Extract the [X, Y] coordinate from the center of the cell holding the provided text.  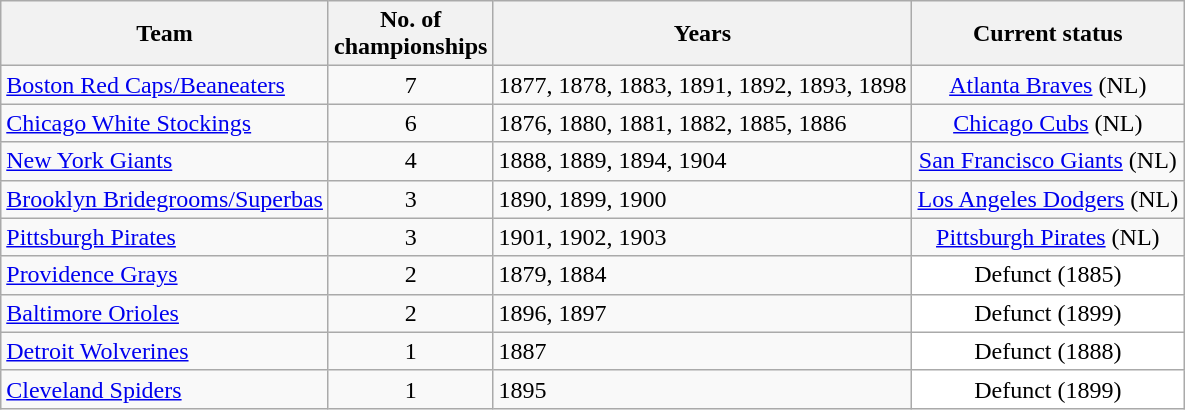
1890, 1899, 1900 [702, 199]
Defunct (1888) [1048, 351]
Chicago Cubs (NL) [1048, 123]
1896, 1897 [702, 313]
Current status [1048, 34]
Defunct (1885) [1048, 275]
Pittsburgh Pirates [165, 237]
1887 [702, 351]
Detroit Wolverines [165, 351]
Pittsburgh Pirates (NL) [1048, 237]
Team [165, 34]
6 [410, 123]
Cleveland Spiders [165, 389]
Chicago White Stockings [165, 123]
Boston Red Caps/Beaneaters [165, 85]
Providence Grays [165, 275]
Years [702, 34]
1895 [702, 389]
7 [410, 85]
New York Giants [165, 161]
4 [410, 161]
1876, 1880, 1881, 1882, 1885, 1886 [702, 123]
Atlanta Braves (NL) [1048, 85]
1901, 1902, 1903 [702, 237]
1877, 1878, 1883, 1891, 1892, 1893, 1898 [702, 85]
1879, 1884 [702, 275]
No. of championships [410, 34]
1888, 1889, 1894, 1904 [702, 161]
Los Angeles Dodgers (NL) [1048, 199]
Brooklyn Bridegrooms/Superbas [165, 199]
San Francisco Giants (NL) [1048, 161]
Baltimore Orioles [165, 313]
